Scan for the cell matching the given text and deliver its [x, y] coordinate at center. 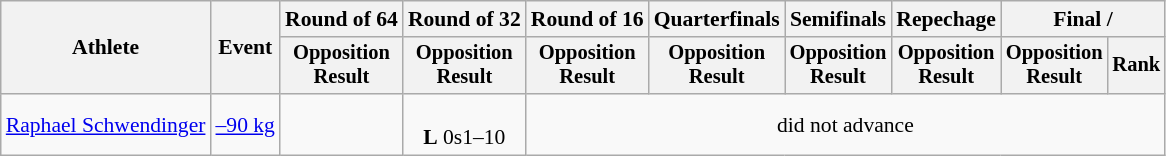
Athlete [106, 48]
Final / [1083, 19]
Quarterfinals [717, 19]
–90 kg [244, 124]
Rank [1136, 66]
did not advance [846, 124]
Repechage [946, 19]
Round of 16 [588, 19]
Round of 32 [464, 19]
Round of 64 [342, 19]
L 0s1–10 [464, 124]
Event [244, 48]
Semifinals [838, 19]
Raphael Schwendinger [106, 124]
